From the cell containing the given text, extract its center point as [X, Y] coordinate. 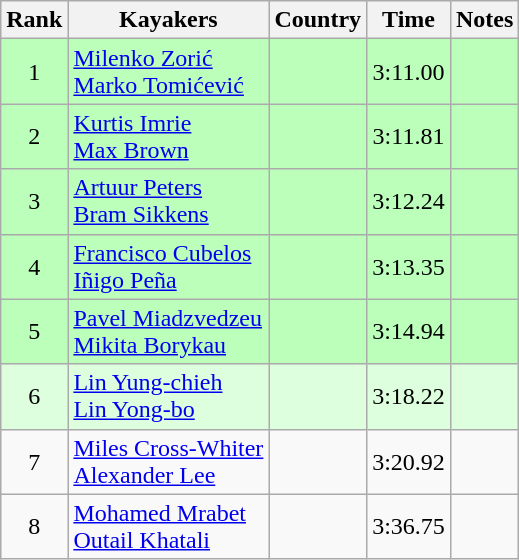
3:14.94 [409, 332]
2 [34, 136]
Francisco CubelosIñigo Peña [168, 266]
Miles Cross-WhiterAlexander Lee [168, 462]
Rank [34, 20]
3:18.22 [409, 396]
4 [34, 266]
Kurtis ImrieMax Brown [168, 136]
6 [34, 396]
Kayakers [168, 20]
3:12.24 [409, 202]
3:36.75 [409, 526]
Time [409, 20]
Pavel MiadzvedzeuMikita Borykau [168, 332]
Country [318, 20]
Lin Yung-chiehLin Yong-bo [168, 396]
3:13.35 [409, 266]
3 [34, 202]
Notes [484, 20]
1 [34, 72]
8 [34, 526]
3:11.81 [409, 136]
Artuur PetersBram Sikkens [168, 202]
3:20.92 [409, 462]
Milenko ZorićMarko Tomićević [168, 72]
5 [34, 332]
3:11.00 [409, 72]
Mohamed MrabetOutail Khatali [168, 526]
7 [34, 462]
